Pinpoint the cell where the given text exists, returning its [x, y] midpoint coordinate. 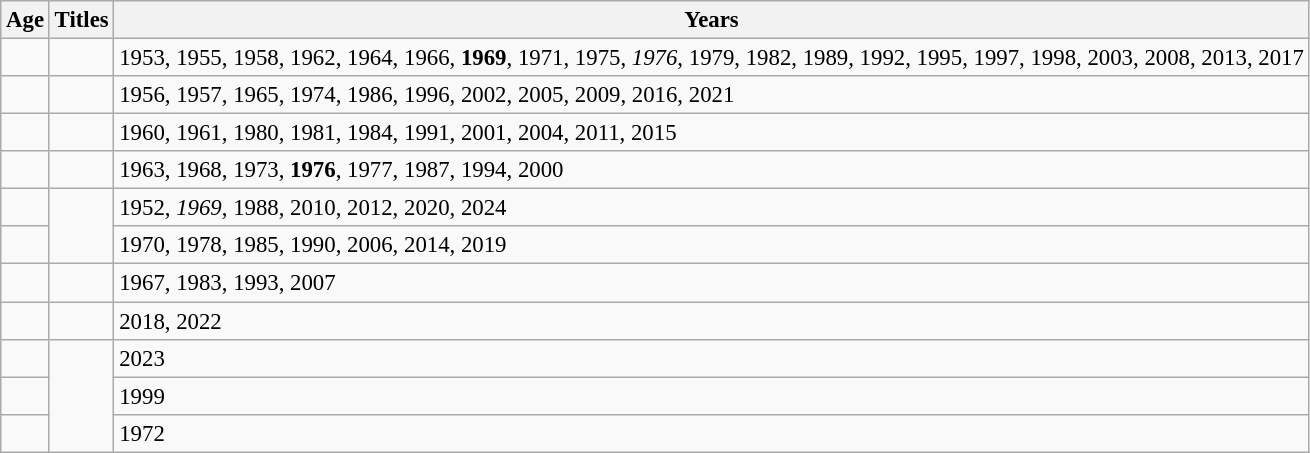
Years [712, 20]
2018, 2022 [712, 321]
1952, 1969, 1988, 2010, 2012, 2020, 2024 [712, 208]
1956, 1957, 1965, 1974, 1986, 1996, 2002, 2005, 2009, 2016, 2021 [712, 95]
1972 [712, 433]
1999 [712, 396]
2023 [712, 358]
Age [26, 20]
1953, 1955, 1958, 1962, 1964, 1966, 1969, 1971, 1975, 1976, 1979, 1982, 1989, 1992, 1995, 1997, 1998, 2003, 2008, 2013, 2017 [712, 58]
1970, 1978, 1985, 1990, 2006, 2014, 2019 [712, 245]
1960, 1961, 1980, 1981, 1984, 1991, 2001, 2004, 2011, 2015 [712, 133]
1963, 1968, 1973, 1976, 1977, 1987, 1994, 2000 [712, 170]
Titles [82, 20]
1967, 1983, 1993, 2007 [712, 283]
